Search for the cell housing the specified text and yield its (x, y) center coordinate. 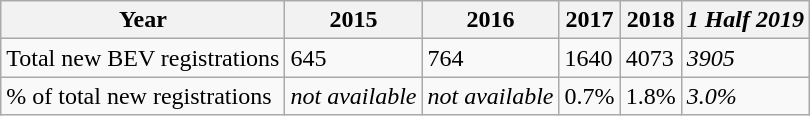
2016 (490, 20)
1640 (590, 58)
645 (354, 58)
3.0% (745, 96)
764 (490, 58)
Total new BEV registrations (143, 58)
Year (143, 20)
3905 (745, 58)
0.7% (590, 96)
% of total new registrations (143, 96)
2015 (354, 20)
1.8% (650, 96)
2017 (590, 20)
2018 (650, 20)
4073 (650, 58)
1 Half 2019 (745, 20)
